Locate the cell with the specified text and output its (X, Y) center coordinate. 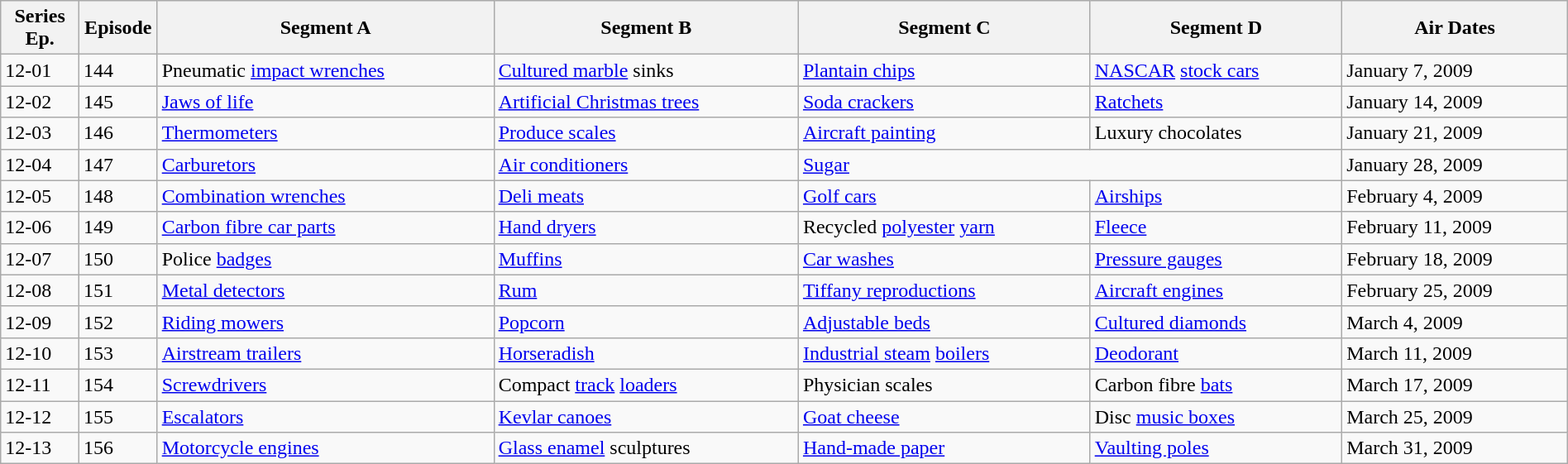
Segment B (646, 28)
Horseradish (646, 353)
Screwdrivers (326, 385)
12-11 (40, 385)
March 17, 2009 (1456, 385)
156 (117, 448)
147 (117, 165)
Adjustable beds (944, 322)
12-02 (40, 102)
Fleece (1216, 227)
145 (117, 102)
Hand dryers (646, 227)
Kevlar canoes (646, 416)
Aircraft painting (944, 133)
12-08 (40, 290)
Glass enamel sculptures (646, 448)
12-10 (40, 353)
January 7, 2009 (1456, 70)
Vaulting poles (1216, 448)
Luxury chocolates (1216, 133)
152 (117, 322)
NASCAR stock cars (1216, 70)
Combination wrenches (326, 196)
Series Ep. (40, 28)
Industrial steam boilers (944, 353)
Airships (1216, 196)
January 14, 2009 (1456, 102)
Carburetors (326, 165)
February 11, 2009 (1456, 227)
Airstream trailers (326, 353)
Escalators (326, 416)
Ratchets (1216, 102)
12-12 (40, 416)
Pressure gauges (1216, 259)
155 (117, 416)
Produce scales (646, 133)
12-03 (40, 133)
151 (117, 290)
Sugar (1070, 165)
Golf cars (944, 196)
Deli meats (646, 196)
Segment C (944, 28)
Physician scales (944, 385)
February 18, 2009 (1456, 259)
Metal detectors (326, 290)
Cultured diamonds (1216, 322)
Plantain chips (944, 70)
Compact track loaders (646, 385)
Carbon fibre bats (1216, 385)
12-07 (40, 259)
February 25, 2009 (1456, 290)
Pneumatic impact wrenches (326, 70)
Riding mowers (326, 322)
Motorcycle engines (326, 448)
March 25, 2009 (1456, 416)
Carbon fibre car parts (326, 227)
Rum (646, 290)
Popcorn (646, 322)
12-06 (40, 227)
146 (117, 133)
Aircraft engines (1216, 290)
144 (117, 70)
Car washes (944, 259)
Police badges (326, 259)
Segment D (1216, 28)
Cultured marble sinks (646, 70)
Air Dates (1456, 28)
January 21, 2009 (1456, 133)
Disc music boxes (1216, 416)
Hand-made paper (944, 448)
12-01 (40, 70)
March 31, 2009 (1456, 448)
March 4, 2009 (1456, 322)
149 (117, 227)
Thermometers (326, 133)
148 (117, 196)
Deodorant (1216, 353)
12-09 (40, 322)
Segment A (326, 28)
150 (117, 259)
January 28, 2009 (1456, 165)
Jaws of life (326, 102)
Artificial Christmas trees (646, 102)
February 4, 2009 (1456, 196)
Soda crackers (944, 102)
12-13 (40, 448)
153 (117, 353)
Tiffany reproductions (944, 290)
12-05 (40, 196)
Recycled polyester yarn (944, 227)
154 (117, 385)
Goat cheese (944, 416)
Air conditioners (646, 165)
Muffins (646, 259)
12-04 (40, 165)
Episode (117, 28)
March 11, 2009 (1456, 353)
